Search for the cell housing the specified text and yield its (X, Y) center coordinate. 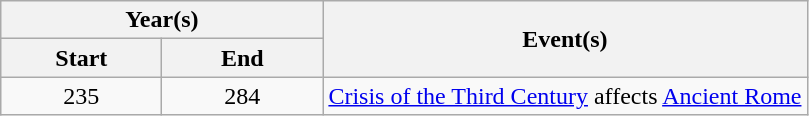
Start (82, 58)
Year(s) (162, 20)
284 (242, 96)
Event(s) (565, 39)
End (242, 58)
Crisis of the Third Century affects Ancient Rome (565, 96)
235 (82, 96)
